Find where the given text appears and provide that cell's center as (X, Y) coordinate. 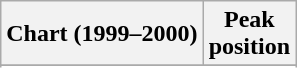
Chart (1999–2000) (102, 34)
Peakposition (249, 34)
